Determine the (X, Y) coordinate at the center of the cell enclosing the given text.  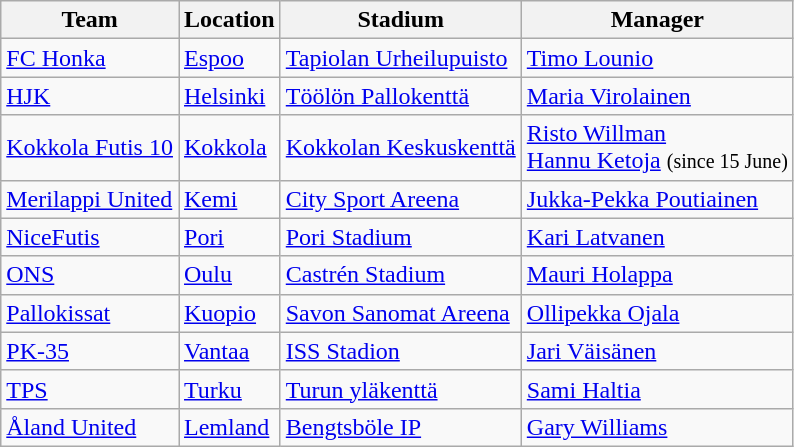
PK-35 (90, 351)
Vantaa (229, 351)
Maria Virolainen (657, 96)
Mauri Holappa (657, 275)
Bengtsböle IP (400, 427)
Sami Haltia (657, 389)
Gary Williams (657, 427)
Töölön Pallokenttä (400, 96)
Kokkola Futis 10 (90, 148)
City Sport Areena (400, 199)
Timo Lounio (657, 58)
Merilappi United (90, 199)
ISS Stadion (400, 351)
Location (229, 20)
Kuopio (229, 313)
Ollipekka Ojala (657, 313)
Kemi (229, 199)
Pallokissat (90, 313)
Lemland (229, 427)
Kokkola (229, 148)
FC Honka (90, 58)
Jari Väisänen (657, 351)
Manager (657, 20)
Savon Sanomat Areena (400, 313)
Oulu (229, 275)
Pori (229, 237)
NiceFutis (90, 237)
Castrén Stadium (400, 275)
Stadium (400, 20)
Team (90, 20)
Pori Stadium (400, 237)
Tapiolan Urheilupuisto (400, 58)
TPS (90, 389)
ONS (90, 275)
Kari Latvanen (657, 237)
Helsinki (229, 96)
Turun yläkenttä (400, 389)
Kokkolan Keskuskenttä (400, 148)
Risto Willman Hannu Ketoja (since 15 June) (657, 148)
Espoo (229, 58)
HJK (90, 96)
Jukka-Pekka Poutiainen (657, 199)
Turku (229, 389)
Åland United (90, 427)
